Extract the (X, Y) coordinate from the center of the cell holding the provided text.  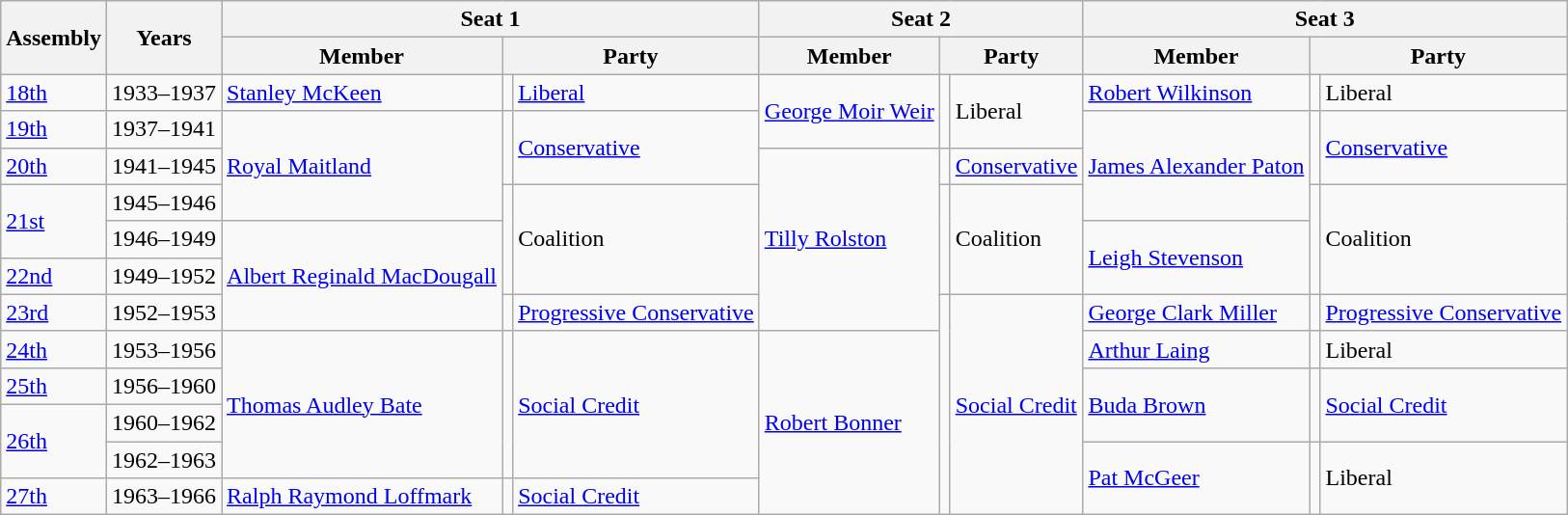
27th (54, 497)
George Moir Weir (849, 111)
1933–1937 (164, 93)
Years (164, 38)
Robert Bonner (849, 422)
1963–1966 (164, 497)
22nd (54, 276)
George Clark Miller (1196, 312)
Arthur Laing (1196, 349)
Pat McGeer (1196, 478)
Buda Brown (1196, 404)
Robert Wilkinson (1196, 93)
23rd (54, 312)
1946–1949 (164, 239)
Ralph Raymond Loffmark (363, 497)
Stanley McKeen (363, 93)
26th (54, 441)
25th (54, 386)
Tilly Rolston (849, 239)
1949–1952 (164, 276)
Assembly (54, 38)
18th (54, 93)
1945–1946 (164, 203)
1953–1956 (164, 349)
Royal Maitland (363, 166)
24th (54, 349)
James Alexander Paton (1196, 166)
Leigh Stevenson (1196, 257)
Thomas Audley Bate (363, 404)
19th (54, 129)
21st (54, 221)
1937–1941 (164, 129)
Seat 1 (491, 19)
Seat 2 (921, 19)
1956–1960 (164, 386)
Albert Reginald MacDougall (363, 276)
20th (54, 166)
Seat 3 (1325, 19)
1962–1963 (164, 460)
1941–1945 (164, 166)
1960–1962 (164, 422)
1952–1953 (164, 312)
